Pinpoint the cell where the given text exists, returning its [X, Y] midpoint coordinate. 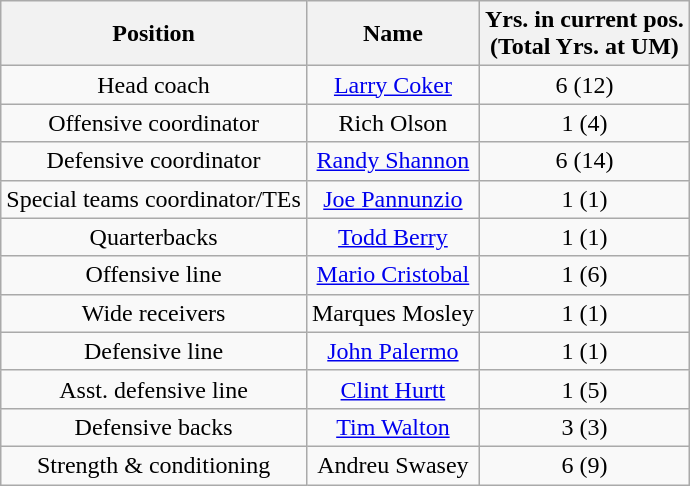
Mario Cristobal [392, 275]
Strength & conditioning [154, 465]
Joe Pannunzio [392, 199]
Clint Hurtt [392, 389]
Todd Berry [392, 237]
1 (6) [584, 275]
Offensive coordinator [154, 123]
6 (14) [584, 161]
1 (4) [584, 123]
Offensive line [154, 275]
Wide receivers [154, 313]
Defensive coordinator [154, 161]
Larry Coker [392, 85]
Head coach [154, 85]
6 (12) [584, 85]
Special teams coordinator/TEs [154, 199]
Yrs. in current pos.(Total Yrs. at UM) [584, 34]
Rich Olson [392, 123]
Randy Shannon [392, 161]
Tim Walton [392, 427]
3 (3) [584, 427]
Marques Mosley [392, 313]
Asst. defensive line [154, 389]
John Palermo [392, 351]
Quarterbacks [154, 237]
Position [154, 34]
Andreu Swasey [392, 465]
Defensive backs [154, 427]
1 (5) [584, 389]
Defensive line [154, 351]
6 (9) [584, 465]
Name [392, 34]
